Detect which cell encompasses the target text, then output its (x, y) center coordinate. 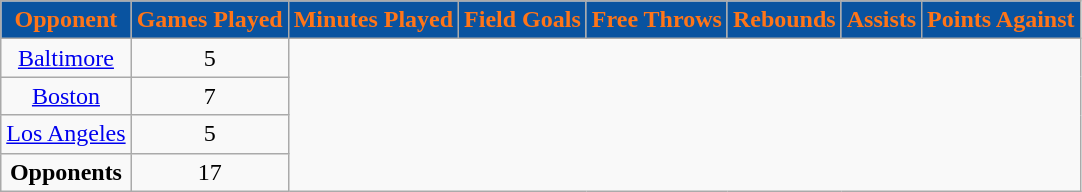
Assists (881, 20)
Boston (66, 96)
Rebounds (784, 20)
Field Goals (523, 20)
Los Angeles (66, 134)
Minutes Played (373, 20)
Free Throws (656, 20)
Opponents (66, 172)
7 (210, 96)
17 (210, 172)
Games Played (210, 20)
Baltimore (66, 58)
Points Against (1001, 20)
Opponent (66, 20)
